For the text-containing cell, return its midpoint in (x, y) coordinate format. 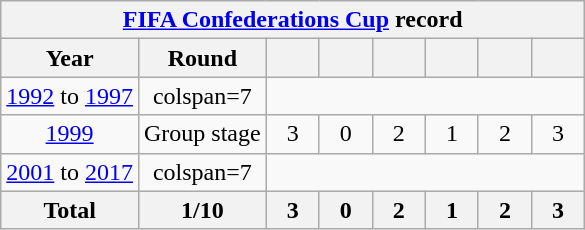
1992 to 1997 (70, 96)
Round (202, 58)
1/10 (202, 210)
Group stage (202, 134)
1999 (70, 134)
Year (70, 58)
Total (70, 210)
2001 to 2017 (70, 172)
FIFA Confederations Cup record (293, 20)
